For the text-containing cell, return its midpoint in [x, y] coordinate format. 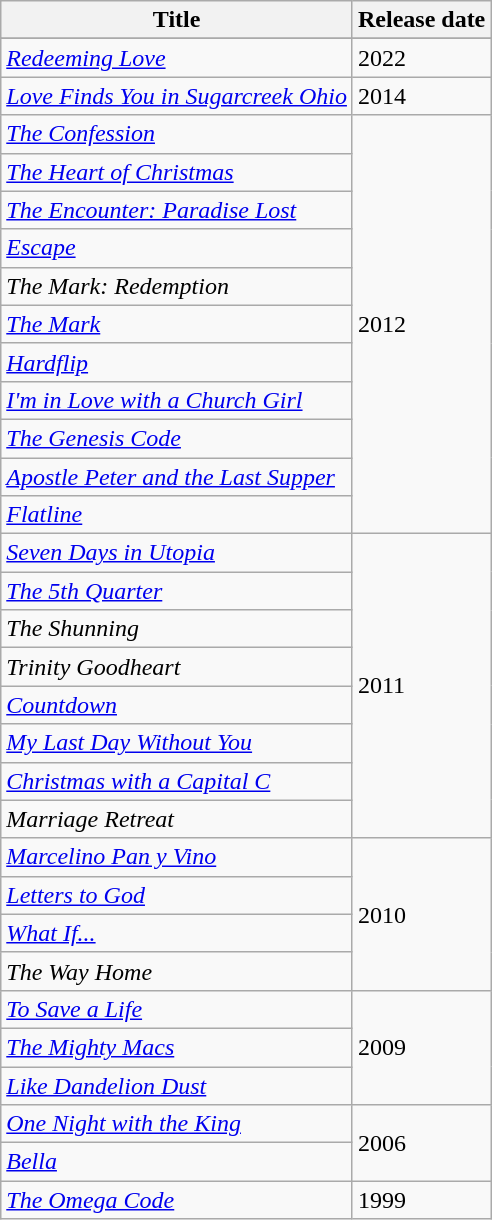
The Confession [177, 134]
Marcelino Pan y Vino [177, 857]
The Mark [177, 324]
Bella [177, 1162]
My Last Day Without You [177, 743]
Seven Days in Utopia [177, 553]
Title [177, 20]
2022 [421, 58]
Release date [421, 20]
Countdown [177, 705]
The Shunning [177, 629]
I'm in Love with a Church Girl [177, 400]
To Save a Life [177, 1009]
2009 [421, 1047]
Marriage Retreat [177, 819]
2011 [421, 686]
One Night with the King [177, 1124]
Flatline [177, 515]
Christmas with a Capital C [177, 781]
Hardflip [177, 362]
Escape [177, 248]
Like Dandelion Dust [177, 1085]
2012 [421, 324]
The Omega Code [177, 1200]
The Way Home [177, 971]
The Heart of Christmas [177, 172]
Apostle Peter and the Last Supper [177, 477]
The Mighty Macs [177, 1047]
1999 [421, 1200]
Letters to God [177, 895]
2006 [421, 1143]
2014 [421, 96]
Trinity Goodheart [177, 667]
What If... [177, 933]
Redeeming Love [177, 58]
The Mark: Redemption [177, 286]
The Encounter: Paradise Lost [177, 210]
The Genesis Code [177, 438]
The 5th Quarter [177, 591]
2010 [421, 914]
Love Finds You in Sugarcreek Ohio [177, 96]
